Pinpoint the cell where the given text exists, returning its [X, Y] midpoint coordinate. 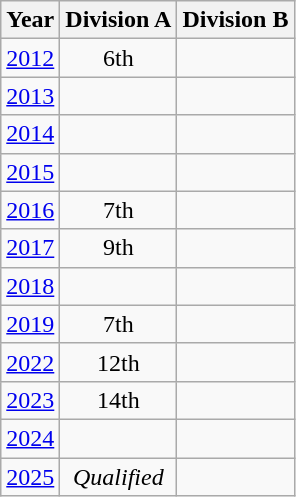
2015 [30, 172]
2013 [30, 96]
2017 [30, 248]
Division B [236, 20]
12th [118, 362]
Qualified [118, 477]
2018 [30, 286]
2016 [30, 210]
2024 [30, 438]
2025 [30, 477]
2019 [30, 324]
2023 [30, 400]
6th [118, 58]
14th [118, 400]
2012 [30, 58]
Year [30, 20]
2022 [30, 362]
2014 [30, 134]
9th [118, 248]
Division A [118, 20]
